Scan for the cell matching the given text and deliver its [X, Y] coordinate at center. 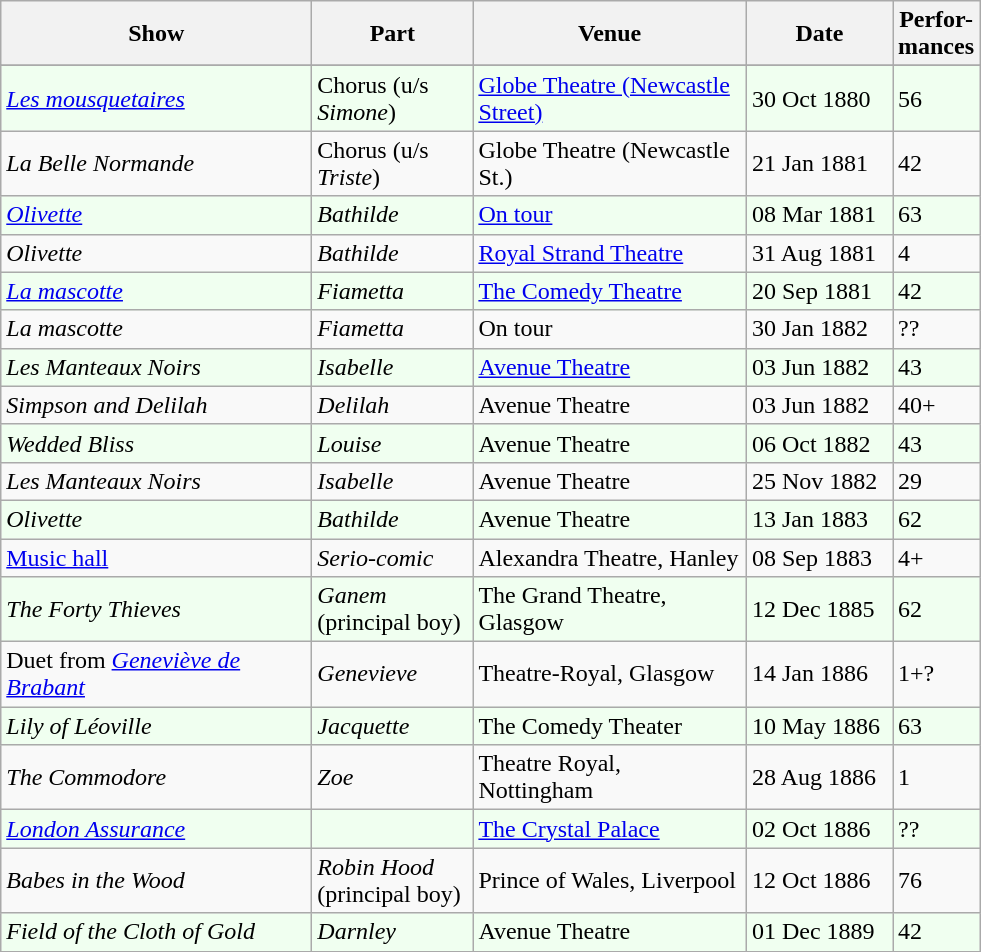
London Assurance [156, 829]
29 [936, 481]
Alexandra Theatre, Hanley [610, 557]
Wedded Bliss [156, 443]
Theatre Royal, Nottingham [610, 778]
12 Dec 1885 [819, 610]
Royal Strand Theatre [610, 253]
Duet from Geneviève de Brabant [156, 674]
Venue [610, 34]
76 [936, 880]
The Comedy Theater [610, 726]
Genevieve [392, 674]
14 Jan 1886 [819, 674]
The Comedy Theatre [610, 291]
La Belle Normande [156, 164]
40+ [936, 405]
Darnley [392, 932]
01 Dec 1889 [819, 932]
20 Sep 1881 [819, 291]
21 Jan 1881 [819, 164]
Simpson and Delilah [156, 405]
1 [936, 778]
The Grand Theatre, Glasgow [610, 610]
Field of the Cloth of Gold [156, 932]
08 Mar 1881 [819, 215]
Date [819, 34]
06 Oct 1882 [819, 443]
28 Aug 1886 [819, 778]
Louise [392, 443]
Delilah [392, 405]
25 Nov 1882 [819, 481]
13 Jan 1883 [819, 519]
Perfor-mances [936, 34]
The Commodore [156, 778]
Zoe [392, 778]
4 [936, 253]
The Crystal Palace [610, 829]
Chorus (u/s Simone) [392, 98]
Robin Hood (principal boy) [392, 880]
Lily of Léoville [156, 726]
Prince of Wales, Liverpool [610, 880]
30 Oct 1880 [819, 98]
08 Sep 1883 [819, 557]
30 Jan 1882 [819, 329]
Globe Theatre (Newcastle Street) [610, 98]
Serio-comic [392, 557]
Show [156, 34]
Les mousquetaires [156, 98]
31 Aug 1881 [819, 253]
Music hall [156, 557]
Chorus (u/s Triste) [392, 164]
Part [392, 34]
02 Oct 1886 [819, 829]
56 [936, 98]
Globe Theatre (Newcastle St.) [610, 164]
1+? [936, 674]
4+ [936, 557]
12 Oct 1886 [819, 880]
The Forty Thieves [156, 610]
10 May 1886 [819, 726]
Jacquette [392, 726]
Babes in the Wood [156, 880]
Theatre-Royal, Glasgow [610, 674]
Ganem (principal boy) [392, 610]
